Detect which cell encompasses the target text, then output its [X, Y] center coordinate. 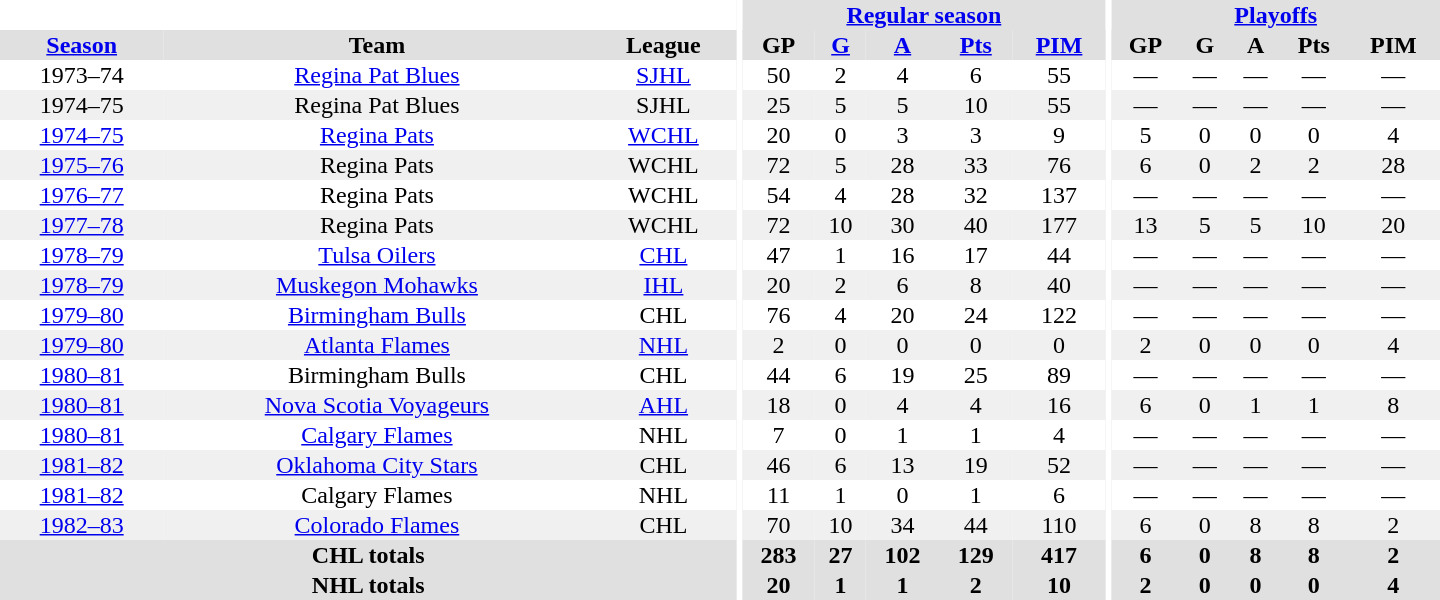
1976–77 [82, 195]
Nova Scotia Voyageurs [376, 405]
1977–78 [82, 225]
46 [778, 465]
47 [778, 255]
34 [902, 525]
30 [902, 225]
129 [976, 555]
110 [1058, 525]
Tulsa Oilers [376, 255]
102 [902, 555]
11 [778, 495]
League [663, 45]
50 [778, 75]
89 [1058, 375]
122 [1058, 315]
Team [376, 45]
33 [976, 165]
Regular season [924, 15]
137 [1058, 195]
Muskegon Mohawks [376, 285]
9 [1058, 135]
7 [778, 435]
283 [778, 555]
1975–76 [82, 165]
Colorado Flames [376, 525]
Oklahoma City Stars [376, 465]
177 [1058, 225]
417 [1058, 555]
Playoffs [1276, 15]
Atlanta Flames [376, 345]
17 [976, 255]
IHL [663, 285]
52 [1058, 465]
CHL totals [368, 555]
70 [778, 525]
27 [840, 555]
32 [976, 195]
54 [778, 195]
18 [778, 405]
1982–83 [82, 525]
Season [82, 45]
NHL totals [368, 585]
24 [976, 315]
1973–74 [82, 75]
AHL [663, 405]
